Return the (x, y) coordinate for the center point of the cell that contains the specified text.  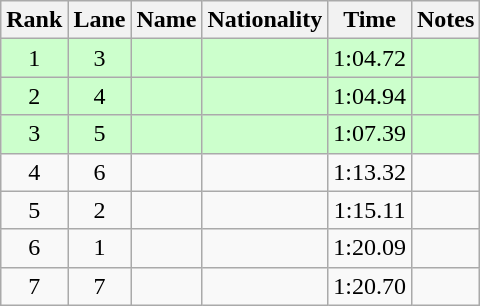
Lane (100, 20)
Rank (34, 20)
1:20.70 (370, 286)
Notes (445, 20)
1:04.72 (370, 58)
1:13.32 (370, 172)
1:04.94 (370, 96)
1:15.11 (370, 210)
Name (166, 20)
Time (370, 20)
Nationality (265, 20)
1:07.39 (370, 134)
1:20.09 (370, 248)
